Scan for the cell matching the given text and deliver its (X, Y) coordinate at center. 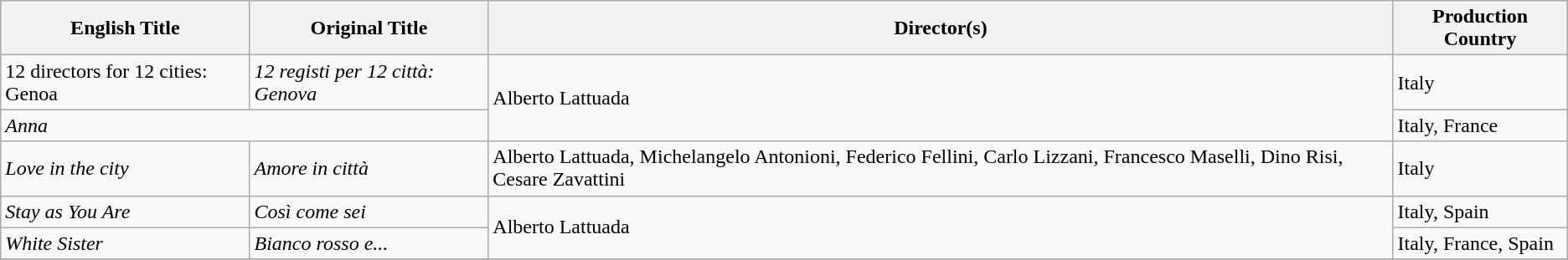
White Sister (126, 243)
Alberto Lattuada, Michelangelo Antonioni, Federico Fellini, Carlo Lizzani, Francesco Maselli, Dino Risi, Cesare Zavattini (941, 169)
12 directors for 12 cities: Genoa (126, 82)
12 registi per 12 città: Genova (369, 82)
Così come sei (369, 212)
Anna (245, 125)
Bianco rosso e... (369, 243)
English Title (126, 28)
Director(s) (941, 28)
Italy, France (1480, 125)
Italy, Spain (1480, 212)
Stay as You Are (126, 212)
Love in the city (126, 169)
Italy, France, Spain (1480, 243)
Original Title (369, 28)
Amore in città (369, 169)
Production Country (1480, 28)
